Return [X, Y] of the center of cell containing provided text 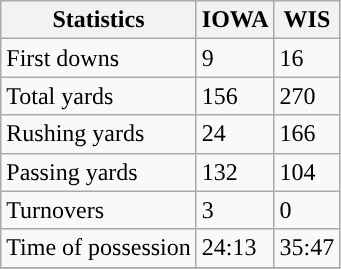
24:13 [235, 248]
3 [235, 210]
WIS [307, 20]
Turnovers [99, 210]
35:47 [307, 248]
First downs [99, 58]
9 [235, 58]
270 [307, 96]
132 [235, 172]
156 [235, 96]
Passing yards [99, 172]
104 [307, 172]
24 [235, 134]
Rushing yards [99, 134]
Total yards [99, 96]
Statistics [99, 20]
16 [307, 58]
Time of possession [99, 248]
0 [307, 210]
IOWA [235, 20]
166 [307, 134]
